Extract the (X, Y) coordinate from the center of the cell holding the provided text.  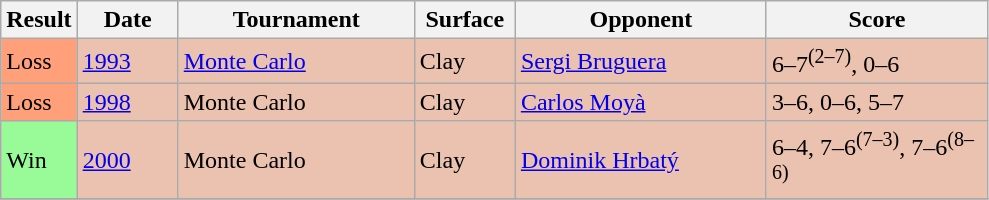
Surface (464, 20)
3–6, 0–6, 5–7 (876, 102)
Sergi Bruguera (640, 62)
Tournament (296, 20)
1993 (128, 62)
Carlos Moyà (640, 102)
2000 (128, 160)
Result (39, 20)
Opponent (640, 20)
Win (39, 160)
Score (876, 20)
6–7(2–7), 0–6 (876, 62)
Date (128, 20)
6–4, 7–6(7–3), 7–6(8–6) (876, 160)
Dominik Hrbatý (640, 160)
1998 (128, 102)
